Provide the [X, Y] coordinate of the cell's center where the given text is located.  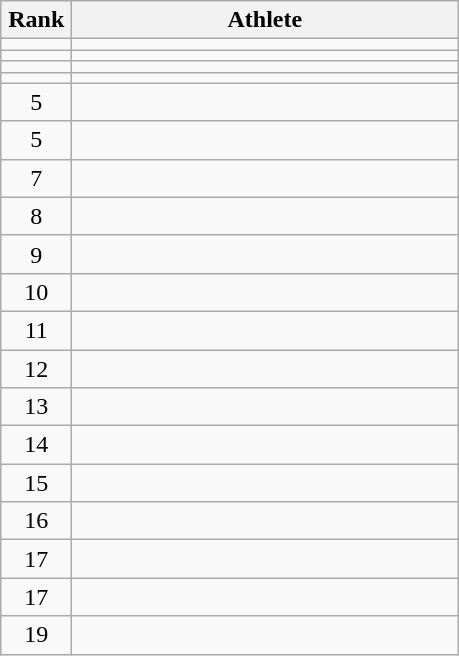
7 [36, 178]
14 [36, 445]
9 [36, 254]
16 [36, 521]
Athlete [265, 20]
19 [36, 635]
8 [36, 216]
12 [36, 369]
10 [36, 292]
15 [36, 483]
13 [36, 407]
11 [36, 330]
Rank [36, 20]
